Identify which cell holds the provided text, then report its [x, y] central coordinate. 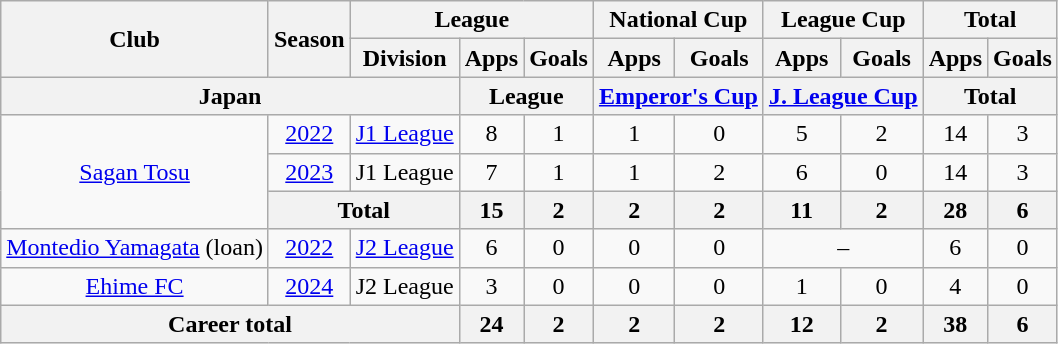
7 [491, 172]
League Cup [843, 20]
28 [955, 210]
4 [955, 286]
15 [491, 210]
National Cup [678, 20]
12 [802, 324]
J. League Cup [843, 96]
Career total [230, 324]
Montedio Yamagata (loan) [135, 248]
Club [135, 39]
2024 [309, 286]
Season [309, 39]
24 [491, 324]
Japan [230, 96]
11 [802, 210]
Division [404, 58]
Emperor's Cup [678, 96]
38 [955, 324]
2023 [309, 172]
Sagan Tosu [135, 172]
– [843, 248]
Ehime FC [135, 286]
5 [802, 134]
8 [491, 134]
